Scan for the cell matching the given text and deliver its (X, Y) coordinate at center. 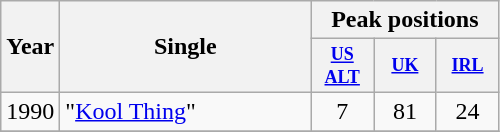
1990 (30, 111)
UK (406, 66)
IRL (468, 66)
"Kool Thing" (186, 111)
Single (186, 47)
Peak positions (405, 20)
81 (406, 111)
Year (30, 47)
US ALT (342, 66)
7 (342, 111)
24 (468, 111)
